From the cell containing the given text, extract its center point as [x, y] coordinate. 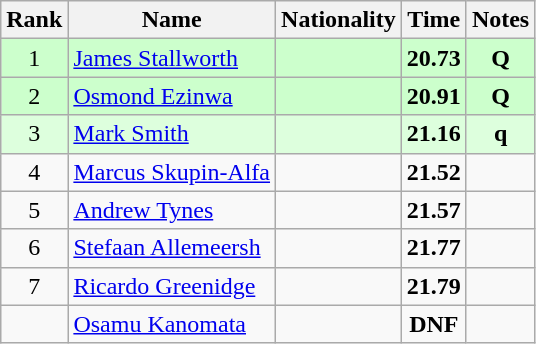
4 [34, 172]
21.57 [434, 210]
DNF [434, 324]
Marcus Skupin-Alfa [172, 172]
21.77 [434, 248]
20.73 [434, 58]
Ricardo Greenidge [172, 286]
21.79 [434, 286]
Osmond Ezinwa [172, 96]
20.91 [434, 96]
Time [434, 20]
Stefaan Allemeersh [172, 248]
Nationality [339, 20]
James Stallworth [172, 58]
2 [34, 96]
q [500, 134]
21.16 [434, 134]
6 [34, 248]
3 [34, 134]
Andrew Tynes [172, 210]
Notes [500, 20]
21.52 [434, 172]
Mark Smith [172, 134]
1 [34, 58]
5 [34, 210]
Rank [34, 20]
7 [34, 286]
Name [172, 20]
Osamu Kanomata [172, 324]
